Return the [x, y] coordinate for the center point of the cell that contains the specified text.  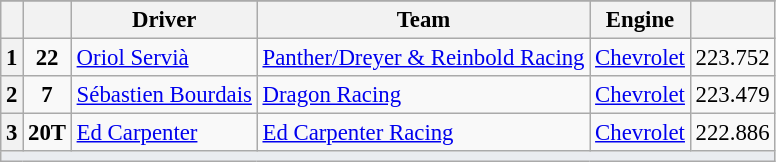
Ed Carpenter Racing [424, 133]
Dragon Racing [424, 95]
Panther/Dreyer & Reinbold Racing [424, 58]
7 [48, 95]
1 [12, 58]
Sébastien Bourdais [164, 95]
20T [48, 133]
Oriol Servià [164, 58]
2 [12, 95]
Team [424, 20]
223.752 [732, 58]
222.886 [732, 133]
3 [12, 133]
Ed Carpenter [164, 133]
Engine [640, 20]
Driver [164, 20]
223.479 [732, 95]
22 [48, 58]
